Pinpoint the cell where the given text exists, returning its (x, y) midpoint coordinate. 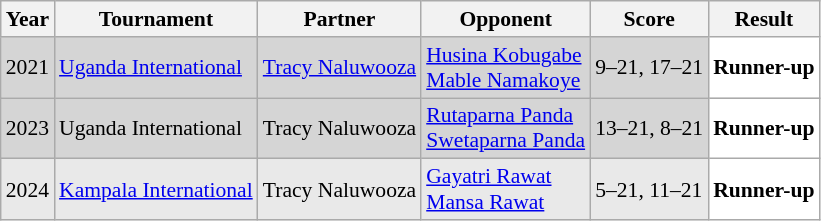
2024 (28, 190)
Opponent (506, 19)
2021 (28, 68)
Gayatri Rawat Mansa Rawat (506, 190)
Result (764, 19)
5–21, 11–21 (649, 190)
Husina Kobugabe Mable Namakoye (506, 68)
Tournament (156, 19)
Score (649, 19)
Year (28, 19)
Rutaparna Panda Swetaparna Panda (506, 128)
9–21, 17–21 (649, 68)
Partner (340, 19)
13–21, 8–21 (649, 128)
Kampala International (156, 190)
2023 (28, 128)
